Search for the cell housing the specified text and yield its (x, y) center coordinate. 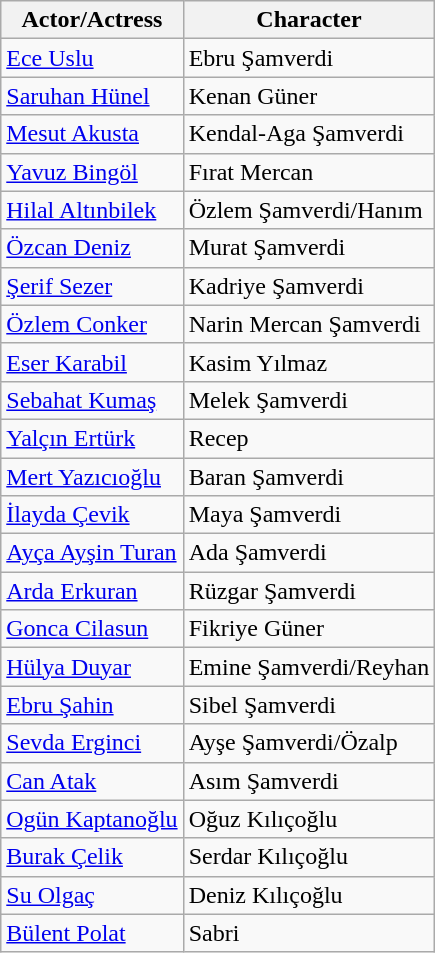
Emine Şamverdi/Reyhan (309, 667)
Hülya Duyar (92, 667)
Baran Şamverdi (309, 477)
Kendal-Aga Şamverdi (309, 134)
Yalçın Ertürk (92, 438)
Gonca Cilasun (92, 629)
Ayça Ayşin Turan (92, 553)
Yavuz Bingöl (92, 172)
Oğuz Kılıçoğlu (309, 819)
Ece Uslu (92, 58)
Fikriye Güner (309, 629)
Özcan Deniz (92, 248)
Sevda Erginci (92, 743)
Narin Mercan Şamverdi (309, 324)
Ebru Şahin (92, 705)
Mesut Akusta (92, 134)
Özlem Şamverdi/Hanım (309, 210)
Asım Şamverdi (309, 781)
Kadriye Şamverdi (309, 286)
Arda Erkuran (92, 591)
Burak Çelik (92, 857)
Ebru Şamverdi (309, 58)
Deniz Kılıçoğlu (309, 895)
Maya Şamverdi (309, 515)
Eser Karabil (92, 362)
Sabri (309, 933)
Ayşe Şamverdi/Özalp (309, 743)
Bülent Polat (92, 933)
Melek Şamverdi (309, 400)
Hilal Altınbilek (92, 210)
Fırat Mercan (309, 172)
Ada Şamverdi (309, 553)
Recep (309, 438)
Mert Yazıcıoğlu (92, 477)
Serdar Kılıçoğlu (309, 857)
Sibel Şamverdi (309, 705)
Sebahat Kumaş (92, 400)
Şerif Sezer (92, 286)
Su Olgaç (92, 895)
Actor/Actress (92, 20)
Kasim Yılmaz (309, 362)
Saruhan Hünel (92, 96)
Rüzgar Şamverdi (309, 591)
Character (309, 20)
İlayda Çevik (92, 515)
Kenan Güner (309, 96)
Özlem Conker (92, 324)
Murat Şamverdi (309, 248)
Ogün Kaptanoğlu (92, 819)
Can Atak (92, 781)
